Return (x, y) of the center of cell containing provided text 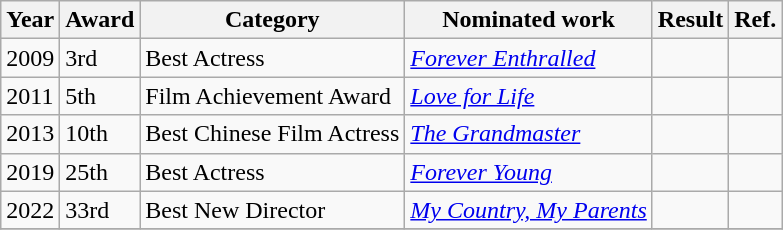
Best New Director (272, 210)
Award (100, 20)
Forever Enthralled (528, 58)
33rd (100, 210)
3rd (100, 58)
Year (30, 20)
Category (272, 20)
Love for Life (528, 96)
2009 (30, 58)
Film Achievement Award (272, 96)
2013 (30, 134)
Best Chinese Film Actress (272, 134)
Result (690, 20)
Forever Young (528, 172)
10th (100, 134)
Nominated work (528, 20)
2019 (30, 172)
Ref. (756, 20)
5th (100, 96)
2022 (30, 210)
25th (100, 172)
My Country, My Parents (528, 210)
2011 (30, 96)
The Grandmaster (528, 134)
